Capture the cell that displays the provided text and extract its [X, Y] central coordinate. 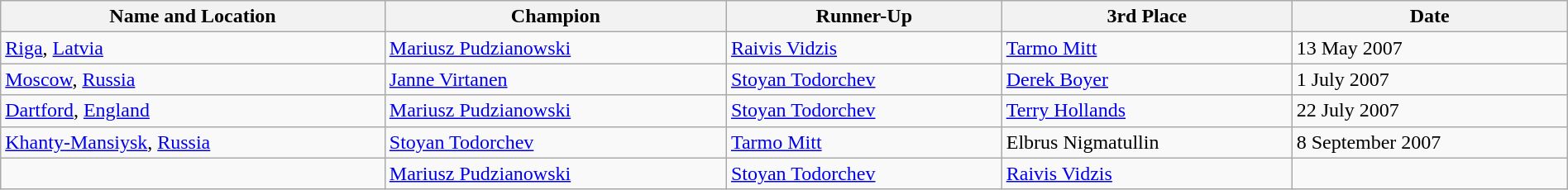
Khanty-Mansiysk, Russia [194, 142]
Elbrus Nigmatullin [1146, 142]
Riga, Latvia [194, 48]
Janne Virtanen [556, 79]
Terry Hollands [1146, 111]
3rd Place [1146, 17]
13 May 2007 [1429, 48]
1 July 2007 [1429, 79]
Moscow, Russia [194, 79]
Derek Boyer [1146, 79]
Date [1429, 17]
Champion [556, 17]
Name and Location [194, 17]
22 July 2007 [1429, 111]
Runner-Up [863, 17]
8 September 2007 [1429, 142]
Dartford, England [194, 111]
